For the text-containing cell, return its midpoint in [x, y] coordinate format. 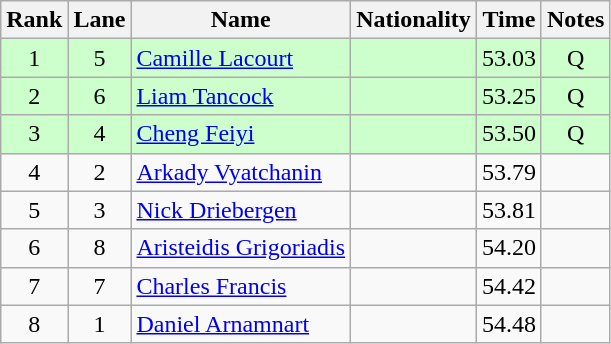
54.20 [508, 248]
Nick Driebergen [241, 210]
Camille Lacourt [241, 58]
Liam Tancock [241, 96]
Arkady Vyatchanin [241, 172]
Charles Francis [241, 286]
Lane [100, 20]
53.79 [508, 172]
53.50 [508, 134]
Aristeidis Grigoriadis [241, 248]
Nationality [414, 20]
Name [241, 20]
Cheng Feiyi [241, 134]
54.42 [508, 286]
Daniel Arnamnart [241, 324]
54.48 [508, 324]
Time [508, 20]
53.03 [508, 58]
53.25 [508, 96]
Rank [34, 20]
Notes [575, 20]
53.81 [508, 210]
